Output the [X, Y] coordinate of the center of the cell containing the given text.  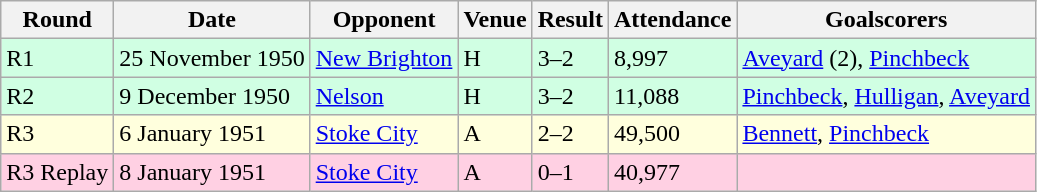
6 January 1951 [212, 134]
Attendance [673, 20]
R1 [58, 58]
9 December 1950 [212, 96]
49,500 [673, 134]
Venue [495, 20]
8 January 1951 [212, 172]
Bennett, Pinchbeck [886, 134]
40,977 [673, 172]
R3 [58, 134]
Opponent [384, 20]
Date [212, 20]
11,088 [673, 96]
Result [570, 20]
Goalscorers [886, 20]
25 November 1950 [212, 58]
Pinchbeck, Hulligan, Aveyard [886, 96]
Aveyard (2), Pinchbeck [886, 58]
Nelson [384, 96]
8,997 [673, 58]
R2 [58, 96]
2–2 [570, 134]
New Brighton [384, 58]
R3 Replay [58, 172]
0–1 [570, 172]
Round [58, 20]
